For the text-containing cell, return its midpoint in (x, y) coordinate format. 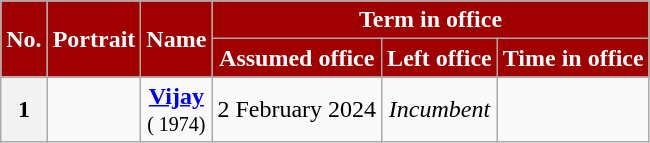
1 (24, 110)
Term in office (430, 20)
Incumbent (440, 110)
2 February 2024 (297, 110)
Time in office (573, 58)
Name (176, 39)
Left office (440, 58)
Vijay( 1974) (176, 110)
Assumed office (297, 58)
No. (24, 39)
Portrait (94, 39)
